Scan for the cell matching the given text and deliver its (x, y) coordinate at center. 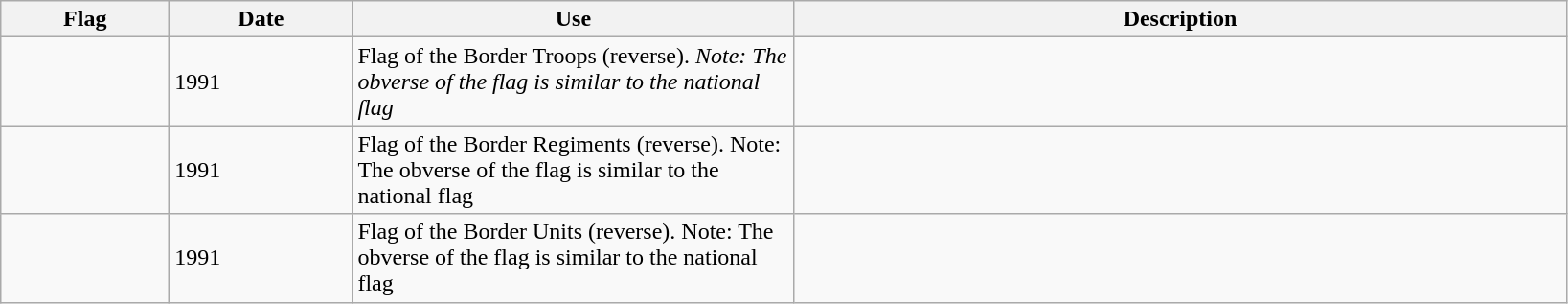
Description (1180, 19)
Flag (85, 19)
Flag of the Border Troops (reverse). Note: The obverse of the flag is similar to the national flag (573, 82)
Date (261, 19)
Use (573, 19)
Flag of the Border Units (reverse). Note: The obverse of the flag is similar to the national flag (573, 258)
Flag of the Border Regiments (reverse). Note: The obverse of the flag is similar to the national flag (573, 170)
